Scan for the cell matching the given text and deliver its [X, Y] coordinate at center. 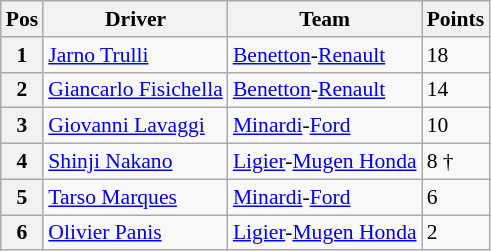
3 [22, 126]
Olivier Panis [136, 233]
Pos [22, 19]
14 [456, 90]
4 [22, 162]
Team [325, 19]
Giancarlo Fisichella [136, 90]
Points [456, 19]
Shinji Nakano [136, 162]
Driver [136, 19]
Jarno Trulli [136, 55]
5 [22, 197]
Tarso Marques [136, 197]
Giovanni Lavaggi [136, 126]
8 † [456, 162]
1 [22, 55]
10 [456, 126]
18 [456, 55]
